Identify which cell holds the provided text, then report its [x, y] central coordinate. 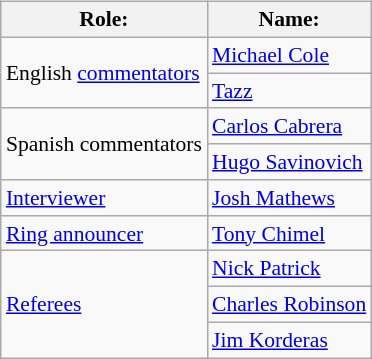
Referees [104, 304]
Carlos Cabrera [289, 126]
English commentators [104, 72]
Hugo Savinovich [289, 162]
Nick Patrick [289, 269]
Role: [104, 20]
Ring announcer [104, 233]
Name: [289, 20]
Michael Cole [289, 55]
Charles Robinson [289, 305]
Tony Chimel [289, 233]
Tazz [289, 91]
Interviewer [104, 198]
Spanish commentators [104, 144]
Jim Korderas [289, 340]
Josh Mathews [289, 198]
